Capture the cell that displays the provided text and extract its [x, y] central coordinate. 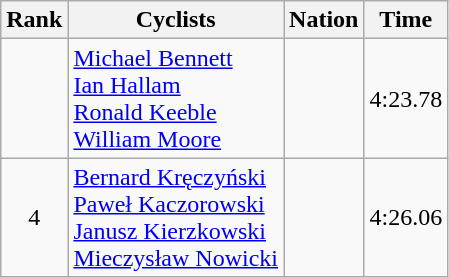
Rank [34, 20]
Time [406, 20]
Nation [324, 20]
4:23.78 [406, 98]
Cyclists [176, 20]
4 [34, 218]
Bernard KręczyńskiPaweł KaczorowskiJanusz KierzkowskiMieczysław Nowicki [176, 218]
4:26.06 [406, 218]
Michael BennettIan HallamRonald KeebleWilliam Moore [176, 98]
